Extract the [x, y] coordinate from the center of the cell holding the provided text.  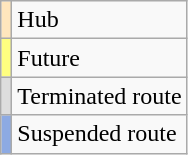
Suspended route [100, 134]
Future [100, 58]
Hub [100, 20]
Terminated route [100, 96]
